Find where the given text appears and provide that cell's center as [X, Y] coordinate. 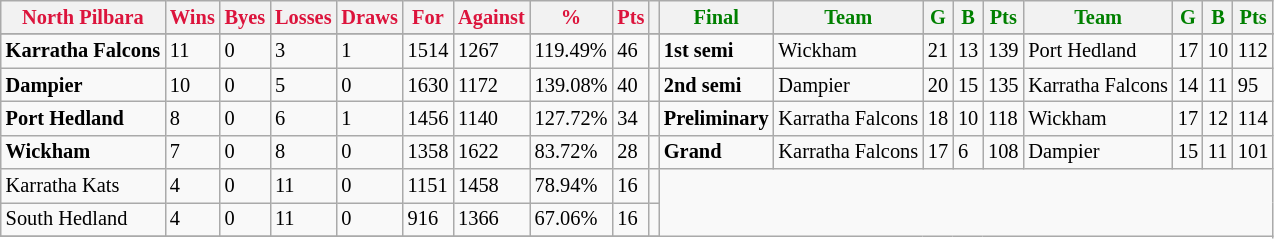
1267 [492, 51]
21 [938, 51]
South Hedland [83, 219]
127.72% [572, 118]
1630 [428, 85]
28 [630, 152]
Wins [192, 17]
18 [938, 118]
Final [716, 17]
78.94% [572, 186]
1456 [428, 118]
Grand [716, 152]
Preliminary [716, 118]
101 [1253, 152]
83.72% [572, 152]
67.06% [572, 219]
14 [1188, 85]
1366 [492, 219]
46 [630, 51]
12 [1218, 118]
34 [630, 118]
5 [303, 85]
1622 [492, 152]
118 [1003, 118]
13 [968, 51]
Byes [245, 17]
Losses [303, 17]
Karratha Kats [83, 186]
139.08% [572, 85]
1358 [428, 152]
% [572, 17]
Draws [369, 17]
112 [1253, 51]
20 [938, 85]
3 [303, 51]
40 [630, 85]
1458 [492, 186]
1st semi [716, 51]
139 [1003, 51]
7 [192, 152]
For [428, 17]
1140 [492, 118]
95 [1253, 85]
Against [492, 17]
1514 [428, 51]
1172 [492, 85]
2nd semi [716, 85]
108 [1003, 152]
119.49% [572, 51]
135 [1003, 85]
114 [1253, 118]
916 [428, 219]
North Pilbara [83, 17]
1151 [428, 186]
